Search for the cell housing the specified text and yield its [X, Y] center coordinate. 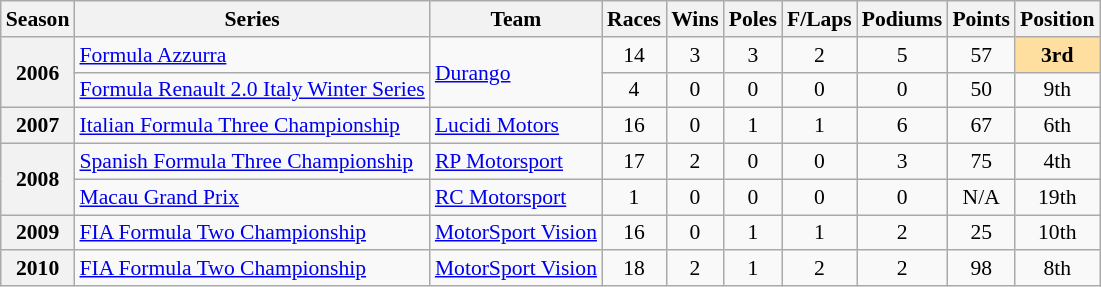
67 [981, 126]
75 [981, 162]
F/Laps [820, 19]
Season [38, 19]
Podiums [902, 19]
2008 [38, 180]
Spanish Formula Three Championship [252, 162]
Races [634, 19]
9th [1057, 90]
5 [902, 55]
2007 [38, 126]
3rd [1057, 55]
2009 [38, 233]
2010 [38, 269]
N/A [981, 197]
50 [981, 90]
2006 [38, 72]
10th [1057, 233]
18 [634, 269]
4 [634, 90]
Position [1057, 19]
8th [1057, 269]
Lucidi Motors [516, 126]
Team [516, 19]
17 [634, 162]
Series [252, 19]
6th [1057, 126]
RC Motorsport [516, 197]
Poles [753, 19]
14 [634, 55]
25 [981, 233]
Macau Grand Prix [252, 197]
Durango [516, 72]
Wins [695, 19]
19th [1057, 197]
Formula Renault 2.0 Italy Winter Series [252, 90]
4th [1057, 162]
RP Motorsport [516, 162]
Formula Azzurra [252, 55]
6 [902, 126]
98 [981, 269]
Points [981, 19]
Italian Formula Three Championship [252, 126]
57 [981, 55]
